Return the (x, y) coordinate for the center point of the cell that contains the specified text.  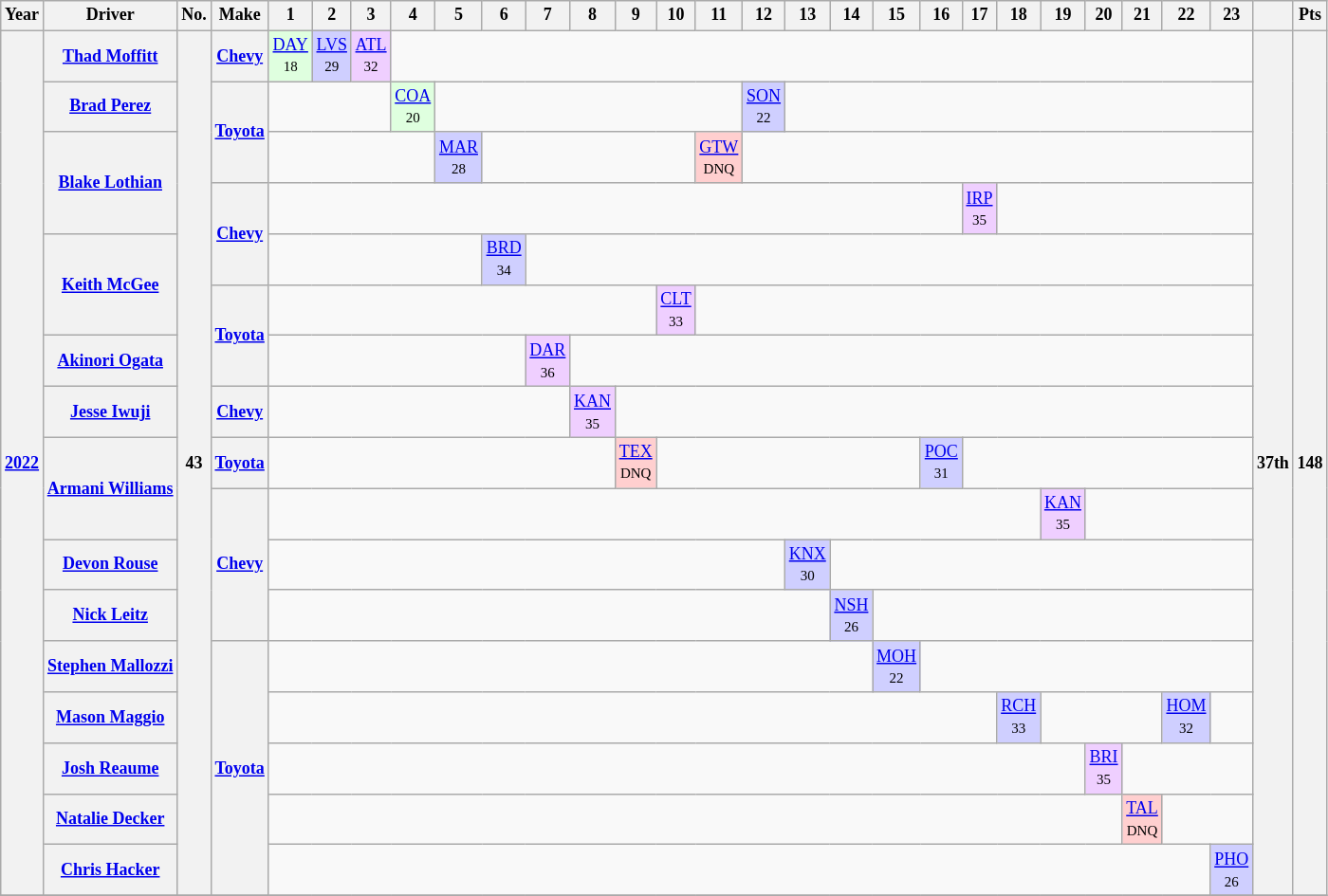
Chris Hacker (110, 870)
ATL32 (371, 56)
Pts (1310, 15)
9 (636, 15)
37th (1273, 463)
BRI35 (1104, 768)
PHO26 (1231, 870)
22 (1186, 15)
2 (332, 15)
TEXDNQ (636, 463)
148 (1310, 463)
14 (852, 15)
No. (194, 15)
Natalie Decker (110, 819)
16 (941, 15)
19 (1063, 15)
43 (194, 463)
Mason Maggio (110, 718)
POC31 (941, 463)
HOM32 (1186, 718)
Keith McGee (110, 284)
MOH22 (897, 667)
Devon Rouse (110, 565)
MAR28 (459, 157)
DAY18 (290, 56)
23 (1231, 15)
CLT33 (675, 310)
Akinori Ogata (110, 361)
2022 (23, 463)
BRD34 (504, 260)
DAR36 (548, 361)
15 (897, 15)
4 (414, 15)
Armani Williams (110, 487)
KNX30 (807, 565)
Nick Leitz (110, 615)
6 (504, 15)
Jesse Iwuji (110, 412)
12 (765, 15)
Stephen Mallozzi (110, 667)
21 (1142, 15)
20 (1104, 15)
Thad Moffitt (110, 56)
13 (807, 15)
Driver (110, 15)
SON22 (765, 107)
10 (675, 15)
5 (459, 15)
3 (371, 15)
11 (719, 15)
17 (979, 15)
IRP35 (979, 209)
Make (239, 15)
Year (23, 15)
LVS29 (332, 56)
TALDNQ (1142, 819)
18 (1019, 15)
1 (290, 15)
8 (593, 15)
Blake Lothian (110, 182)
NSH26 (852, 615)
COA20 (414, 107)
RCH33 (1019, 718)
7 (548, 15)
Brad Perez (110, 107)
Josh Reaume (110, 768)
GTWDNQ (719, 157)
